Search for the cell housing the specified text and yield its (x, y) center coordinate. 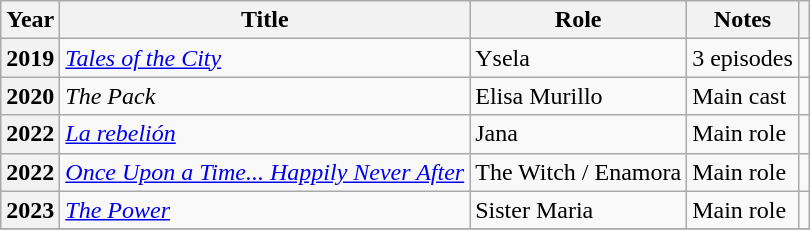
3 episodes (743, 58)
Elisa Murillo (578, 96)
The Witch / Enamora (578, 172)
La rebelión (265, 134)
Tales of the City (265, 58)
The Power (265, 210)
Sister Maria (578, 210)
Ysela (578, 58)
Jana (578, 134)
2023 (30, 210)
The Pack (265, 96)
Title (265, 20)
Once Upon a Time... Happily Never After (265, 172)
Role (578, 20)
Main cast (743, 96)
2019 (30, 58)
Year (30, 20)
2020 (30, 96)
Notes (743, 20)
